Search for the cell housing the specified text and yield its [X, Y] center coordinate. 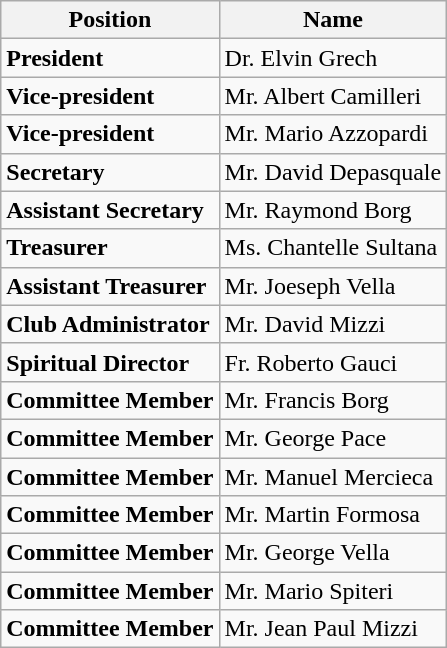
Mr. George Vella [333, 553]
Mr. Mario Spiteri [333, 591]
Mr. Martin Formosa [333, 515]
Mr. Mario Azzopardi [333, 134]
Assistant Treasurer [110, 286]
President [110, 58]
Club Administrator [110, 324]
Mr. George Pace [333, 438]
Mr. Raymond Borg [333, 210]
Mr. Manuel Mercieca [333, 477]
Spiritual Director [110, 362]
Ms. Chantelle Sultana [333, 248]
Dr. Elvin Grech [333, 58]
Assistant Secretary [110, 210]
Mr. Albert Camilleri [333, 96]
Mr. David Depasquale [333, 172]
Name [333, 20]
Mr. Jean Paul Mizzi [333, 629]
Mr. Joeseph Vella [333, 286]
Treasurer [110, 248]
Secretary [110, 172]
Mr. Francis Borg [333, 400]
Fr. Roberto Gauci [333, 362]
Position [110, 20]
Mr. David Mizzi [333, 324]
